Return [X, Y] of the center of cell containing provided text 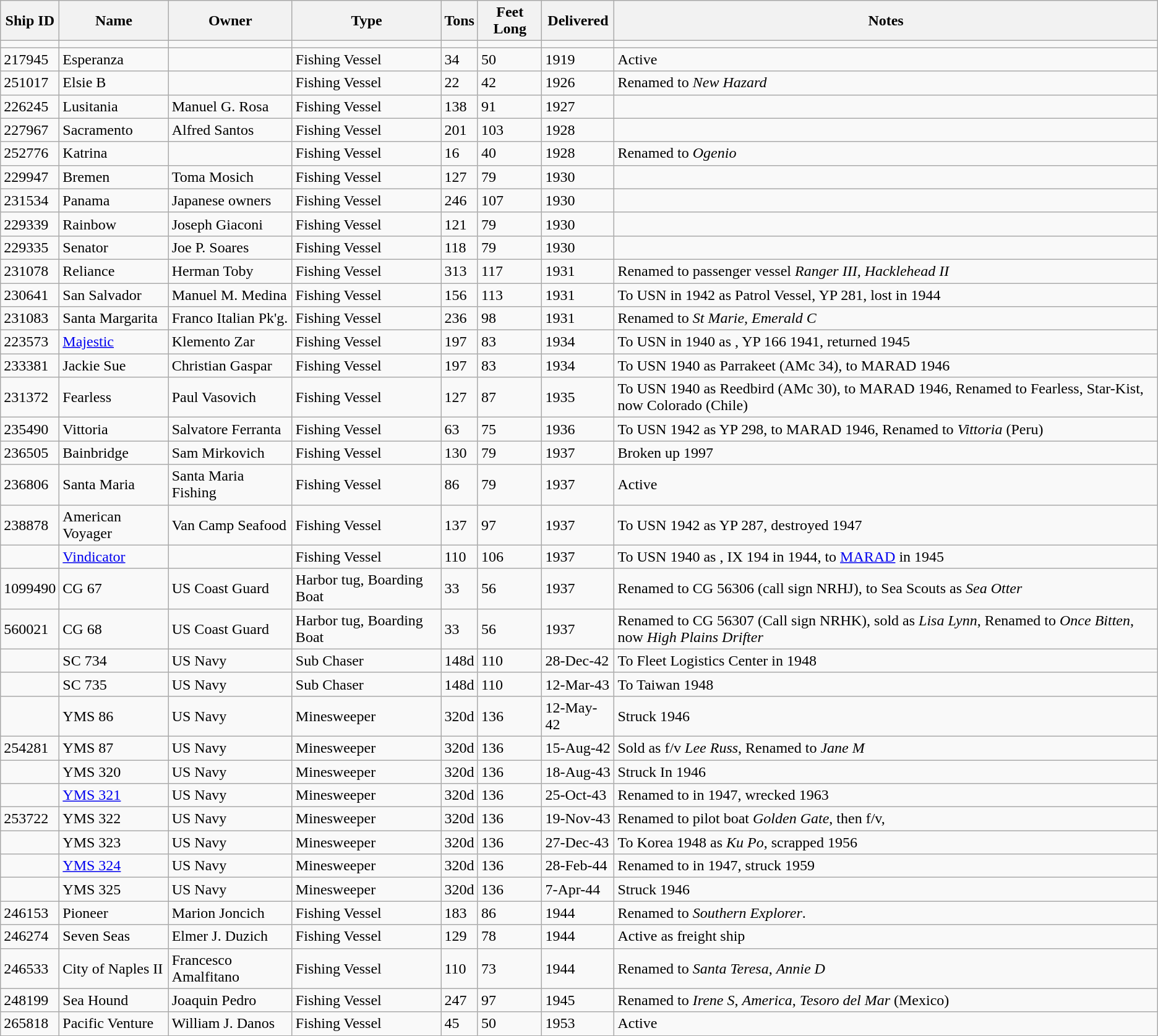
1927 [578, 106]
12-Mar-43 [578, 684]
To USN 1940 as Reedbird (AMc 30), to MARAD 1946, Renamed to Fearless, Star-Kist, now Colorado (Chile) [886, 397]
118 [460, 247]
Ship ID [30, 21]
Renamed to CG 56306 (call sign NRHJ), to Sea Scouts as Sea Otter [886, 589]
217945 [30, 59]
Rainbow [114, 224]
251017 [30, 83]
Majestic [114, 342]
Owner [230, 21]
183 [460, 913]
Joe P. Soares [230, 247]
78 [510, 936]
265818 [30, 1024]
130 [460, 453]
Franco Italian Pk'g. [230, 319]
YMS 86 [114, 716]
YMS 321 [114, 795]
113 [510, 295]
28-Dec-42 [578, 661]
Renamed to in 1947, struck 1959 [886, 866]
Joaquin Pedro [230, 1000]
CG 68 [114, 628]
City of Naples II [114, 969]
16 [460, 153]
Renamed to St Marie, Emerald C [886, 319]
12-May-42 [578, 716]
CG 67 [114, 589]
236 [460, 319]
253722 [30, 819]
SC 735 [114, 684]
233381 [30, 366]
Sea Hound [114, 1000]
Salvatore Ferranta [230, 429]
Manuel M. Medina [230, 295]
252776 [30, 153]
To USN 1942 as YP 298, to MARAD 1946, Renamed to Vittoria (Peru) [886, 429]
75 [510, 429]
227967 [30, 130]
Christian Gaspar [230, 366]
254281 [30, 748]
Vindicator [114, 557]
1919 [578, 59]
Renamed to passenger vessel Ranger III, Hacklehead II [886, 271]
107 [510, 200]
Van Camp Seafood [230, 524]
Marion Joncich [230, 913]
7-Apr-44 [578, 889]
Broken up 1997 [886, 453]
Bainbridge [114, 453]
Japanese owners [230, 200]
Santa Margarita [114, 319]
129 [460, 936]
230641 [30, 295]
19-Nov-43 [578, 819]
To USN 1940 as , IX 194 in 1944, to MARAD in 1945 [886, 557]
Active as freight ship [886, 936]
Francesco Amalfitano [230, 969]
15-Aug-42 [578, 748]
1945 [578, 1000]
Sold as f/v Lee Russ, Renamed to Jane M [886, 748]
236806 [30, 485]
To Taiwan 1948 [886, 684]
Jackie Sue [114, 366]
Name [114, 21]
229947 [30, 177]
Renamed to Irene S, America, Tesoro del Mar (Mexico) [886, 1000]
25-Oct-43 [578, 795]
34 [460, 59]
SC 734 [114, 661]
137 [460, 524]
248199 [30, 1000]
138 [460, 106]
YMS 325 [114, 889]
73 [510, 969]
YMS 323 [114, 842]
103 [510, 130]
To Fleet Logistics Center in 1948 [886, 661]
63 [460, 429]
Renamed to Southern Explorer. [886, 913]
Sacramento [114, 130]
91 [510, 106]
Delivered [578, 21]
Notes [886, 21]
Lusitania [114, 106]
Herman Toby [230, 271]
247 [460, 1000]
235490 [30, 429]
Renamed to CG 56307 (Call sign NRHK), sold as Lisa Lynn, Renamed to Once Bitten, now High Plains Drifter [886, 628]
To USN 1940 as Parrakeet (AMc 34), to MARAD 1946 [886, 366]
Toma Mosich [230, 177]
YMS 324 [114, 866]
Sam Mirkovich [230, 453]
Feet Long [510, 21]
Renamed to pilot boat Golden Gate, then f/v, [886, 819]
Pioneer [114, 913]
246274 [30, 936]
560021 [30, 628]
Paul Vasovich [230, 397]
236505 [30, 453]
246 [460, 200]
To USN in 1942 as Patrol Vessel, YP 281, lost in 1944 [886, 295]
229335 [30, 247]
Tons [460, 21]
Senator [114, 247]
Esperanza [114, 59]
106 [510, 557]
Pacific Venture [114, 1024]
Santa Maria Fishing [230, 485]
231534 [30, 200]
Struck In 1946 [886, 771]
28-Feb-44 [578, 866]
Renamed to Ogenio [886, 153]
156 [460, 295]
YMS 322 [114, 819]
San Salvador [114, 295]
YMS 320 [114, 771]
YMS 87 [114, 748]
Fearless [114, 397]
Seven Seas [114, 936]
87 [510, 397]
18-Aug-43 [578, 771]
Vittoria [114, 429]
246153 [30, 913]
27-Dec-43 [578, 842]
To USN in 1940 as , YP 166 1941, returned 1945 [886, 342]
1099490 [30, 589]
229339 [30, 224]
Elmer J. Duzich [230, 936]
238878 [30, 524]
Alfred Santos [230, 130]
American Voyager [114, 524]
231078 [30, 271]
Elsie B [114, 83]
Type [366, 21]
Panama [114, 200]
231372 [30, 397]
117 [510, 271]
Bremen [114, 177]
Klemento Zar [230, 342]
Renamed to in 1947, wrecked 1963 [886, 795]
Katrina [114, 153]
1935 [578, 397]
Santa Maria [114, 485]
246533 [30, 969]
40 [510, 153]
231083 [30, 319]
121 [460, 224]
22 [460, 83]
Manuel G. Rosa [230, 106]
201 [460, 130]
223573 [30, 342]
226245 [30, 106]
42 [510, 83]
1953 [578, 1024]
To USN 1942 as YP 287, destroyed 1947 [886, 524]
45 [460, 1024]
1936 [578, 429]
Reliance [114, 271]
To Korea 1948 as Ku Po, scrapped 1956 [886, 842]
Joseph Giaconi [230, 224]
98 [510, 319]
1926 [578, 83]
Renamed to Santa Teresa, Annie D [886, 969]
313 [460, 271]
Renamed to New Hazard [886, 83]
William J. Danos [230, 1024]
